For the text-containing cell, return its midpoint in [x, y] coordinate format. 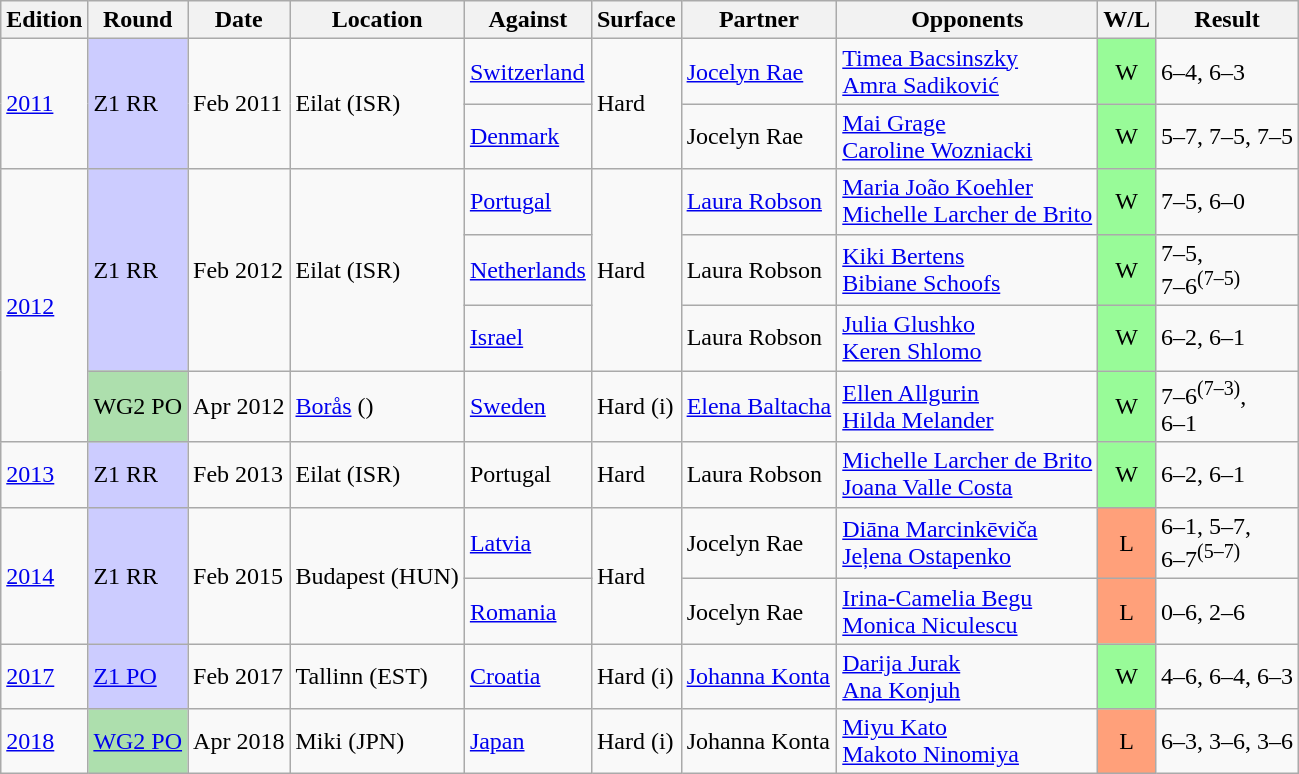
Result [1226, 20]
Budapest (HUN) [377, 576]
7–5, 7–6(7–5) [1226, 270]
Apr 2018 [239, 742]
Partner [759, 20]
Feb 2013 [239, 474]
2013 [44, 474]
6–4, 6–3 [1226, 72]
2014 [44, 576]
Croatia [528, 676]
Elena Baltacha [759, 407]
Feb 2015 [239, 576]
Julia Glushko Keren Shlomo [968, 338]
Edition [44, 20]
2017 [44, 676]
Surface [636, 20]
Mai Grage Caroline Wozniacki [968, 136]
Diāna Marcinkēviča Jeļena Ostapenko [968, 543]
7–6(7–3), 6–1 [1226, 407]
2018 [44, 742]
W/L [1127, 20]
Tallinn (EST) [377, 676]
Feb 2017 [239, 676]
Round [138, 20]
7–5, 6–0 [1226, 202]
Japan [528, 742]
4–6, 6–4, 6–3 [1226, 676]
Feb 2012 [239, 270]
Miyu Kato Makoto Ninomiya [968, 742]
Netherlands [528, 270]
Miki (JPN) [377, 742]
5–7, 7–5, 7–5 [1226, 136]
Kiki Bertens Bibiane Schoofs [968, 270]
Against [528, 20]
Romania [528, 612]
Maria João Koehler Michelle Larcher de Brito [968, 202]
Feb 2011 [239, 104]
6–3, 3–6, 3–6 [1226, 742]
Denmark [528, 136]
Ellen Allgurin Hilda Melander [968, 407]
2012 [44, 306]
Borås () [377, 407]
Date [239, 20]
Irina-Camelia Begu Monica Niculescu [968, 612]
Israel [528, 338]
Darija Jurak Ana Konjuh [968, 676]
6–1, 5–7, 6–7(5–7) [1226, 543]
Sweden [528, 407]
Switzerland [528, 72]
Latvia [528, 543]
Michelle Larcher de Brito Joana Valle Costa [968, 474]
Opponents [968, 20]
Location [377, 20]
Z1 PO [138, 676]
2011 [44, 104]
Apr 2012 [239, 407]
0–6, 2–6 [1226, 612]
Timea Bacsinszky Amra Sadiković [968, 72]
